Detect which cell encompasses the target text, then output its (X, Y) center coordinate. 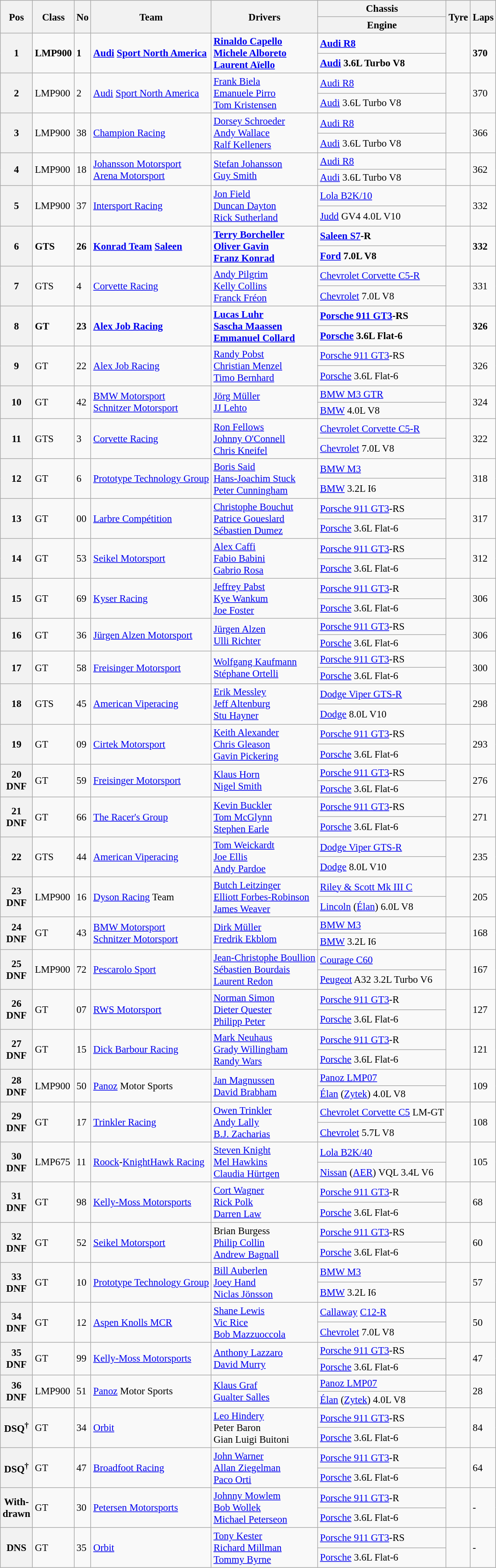
38 (82, 133)
Brian Burgess Philip Collin Andrew Bagnall (264, 1242)
28 (483, 1391)
Judd GV4 4.0L V10 (382, 216)
127 (483, 1010)
Tyre (458, 17)
24DNF (17, 933)
324 (483, 402)
35DNF (17, 1358)
331 (483, 286)
31DNF (17, 1202)
27DNF (17, 1050)
121 (483, 1050)
Johansson Motorsport Arena Motorsport (151, 169)
Chassis (382, 9)
Dorsey Schroeder Andy Wallace Ralf Kelleners (264, 133)
Chevrolet 5.7L V8 (382, 1132)
293 (483, 744)
Boris Said Hans-Joachim Stuck Peter Cunningham (264, 479)
Champion Racing (151, 133)
72 (82, 970)
Jürgen Alzen Motorsport (151, 635)
13 (17, 518)
59 (82, 780)
7 (17, 286)
Petersen Motorsports (151, 1508)
Leo Hindery Peter Baron Gian Luigi Buitoni (264, 1428)
23DNF (17, 897)
57 (483, 1282)
00 (82, 518)
Chevrolet Corvette C5 LM-GT (382, 1112)
69 (82, 599)
45 (82, 704)
Norman Simon Dieter Quester Philipp Peter (264, 1010)
Lincoln (Élan) 6.0L V8 (382, 907)
Callaway C12-R (382, 1312)
Courage C60 (382, 960)
205 (483, 897)
Saleen S7-R (382, 236)
Frank Biela Emanuele Pirro Tom Kristensen (264, 93)
Pescarolo Sport (151, 970)
43 (82, 933)
60 (483, 1242)
26 (82, 246)
28DNF (17, 1086)
42 (82, 402)
07 (82, 1010)
Jon Field Duncan Dayton Rick Sutherland (264, 206)
167 (483, 970)
23 (82, 326)
Jürgen Alzen Ulli Richter (264, 635)
5 (17, 206)
Jeffrey Pabst Kye Wankum Joe Foster (264, 599)
109 (483, 1086)
Riley & Scott Mk III C (382, 887)
98 (82, 1202)
No (82, 17)
Owen Trinkler Andy Lally B.J. Zacharias (264, 1122)
312 (483, 559)
Alex Caffi Fabio Babini Gabrio Rosa (264, 559)
317 (483, 518)
Kevin Buckler Tom McGlynn Stephen Earle (264, 817)
14 (17, 559)
37 (82, 206)
30 (82, 1508)
30DNF (17, 1163)
Dirk Müller Fredrik Ekblom (264, 933)
Aspen Knolls MCR (151, 1322)
362 (483, 169)
Ron Fellows Johnny O'Connell Chris Kneifel (264, 439)
Mark Neuhaus Grady Willingham Randy Wars (264, 1050)
Randy Pobst Christian Menzel Timo Bernhard (264, 366)
68 (483, 1202)
DNS (17, 1548)
The Racer's Group (151, 817)
Dick Barbour Racing (151, 1050)
With-drawn (17, 1508)
LMP675 (53, 1163)
322 (483, 439)
36 (82, 635)
Anthony Lazzaro David Murry (264, 1358)
Jean-Christophe Boullion Sébastien Bourdais Laurent Redon (264, 970)
168 (483, 933)
Team (151, 17)
Laps (483, 17)
235 (483, 857)
99 (82, 1358)
318 (483, 479)
BMW M3 GTR (382, 394)
20DNF (17, 780)
Lola B2K/40 (382, 1153)
Tony Kester Richard Millman Tommy Byrne (264, 1548)
Jan Magnussen David Brabham (264, 1086)
271 (483, 817)
Jörg Müller JJ Lehto (264, 402)
105 (483, 1163)
BMW 4.0L V8 (382, 411)
366 (483, 133)
300 (483, 668)
35 (82, 1548)
21DNF (17, 817)
Keith Alexander Chris Gleason Gavin Pickering (264, 744)
Pos (17, 17)
44 (82, 857)
Klaus Horn Nigel Smith (264, 780)
Terry Borcheller Oliver Gavin Franz Konrad (264, 246)
RWS Motorsport (151, 1010)
58 (82, 668)
Peugeot A32 3.2L Turbo V6 (382, 980)
09 (82, 744)
51 (82, 1391)
64 (483, 1468)
298 (483, 704)
Intersport Racing (151, 206)
Dyson Racing Team (151, 897)
8 (17, 326)
34 (82, 1428)
Trinkler Racing (151, 1122)
John Warner Allan Ziegelman Paco Orti (264, 1468)
36DNF (17, 1391)
9 (17, 366)
Nissan (AER) VQL 3.4L V6 (382, 1172)
Engine (382, 25)
Ford 7.0L V8 (382, 256)
Johnny Mowlem Bob Wollek Michael Peterseon (264, 1508)
Butch Leitzinger Elliott Forbes-Robinson James Weaver (264, 897)
29DNF (17, 1122)
Steven Knight Mel Hawkins Claudia Hürtgen (264, 1163)
Class (53, 17)
Erik Messley Jeff Altenburg Stu Hayner (264, 704)
Tom Weickardt Joe Ellis Andy Pardoe (264, 857)
32DNF (17, 1242)
276 (483, 780)
26DNF (17, 1010)
Wolfgang Kaufmann Stéphane Ortelli (264, 668)
Roock-KnightHawk Racing (151, 1163)
53 (82, 559)
Shane Lewis Vic Rice Bob Mazzuoccola (264, 1322)
Lola B2K/10 (382, 196)
33DNF (17, 1282)
Cort Wagner Rick Polk Darren Law (264, 1202)
Lucas Luhr Sascha Maassen Emmanuel Collard (264, 326)
Klaus Graf Gualter Salles (264, 1391)
52 (82, 1242)
25DNF (17, 970)
Kyser Racing (151, 599)
Larbre Compétition (151, 518)
84 (483, 1428)
66 (82, 817)
19 (17, 744)
Konrad Team Saleen (151, 246)
Andy Pilgrim Kelly Collins Franck Fréon (264, 286)
Drivers (264, 17)
Christophe Bouchut Patrice Goueslard Sébastien Dumez (264, 518)
108 (483, 1122)
Stefan Johansson Guy Smith (264, 169)
Rinaldo Capello Michele Alboreto Laurent Aïello (264, 53)
Cirtek Motorsport (151, 744)
Broadfoot Racing (151, 1468)
Bill Auberlen Joey Hand Niclas Jönsson (264, 1282)
34DNF (17, 1322)
